Return the [x, y] coordinate for the center point of the cell that contains the specified text.  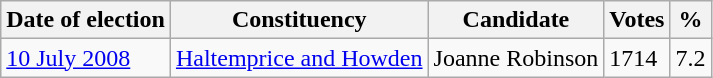
Haltemprice and Howden [299, 58]
Date of election [86, 20]
Constituency [299, 20]
Votes [637, 20]
Joanne Robinson [516, 58]
Candidate [516, 20]
1714 [637, 58]
% [690, 20]
7.2 [690, 58]
10 July 2008 [86, 58]
